Extract the [x, y] coordinate from the center of the cell holding the provided text.  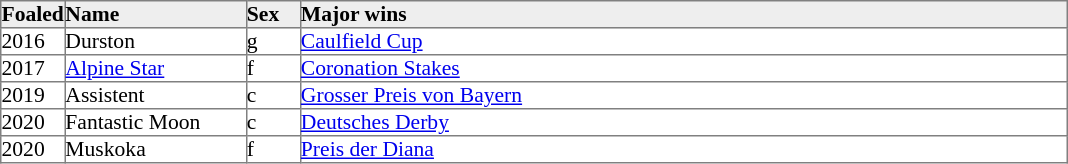
Coronation Stakes [683, 68]
Caulfield Cup [683, 42]
g [273, 42]
2017 [33, 68]
Muskoka [156, 150]
Assistent [156, 96]
Sex [273, 14]
Deutsches Derby [683, 122]
Foaled [33, 14]
Name [156, 14]
Durston [156, 42]
2016 [33, 42]
2019 [33, 96]
Major wins [683, 14]
Preis der Diana [683, 150]
Grosser Preis von Bayern [683, 96]
Fantastic Moon [156, 122]
Alpine Star [156, 68]
